Output the [x, y] coordinate of the center of the cell containing the given text.  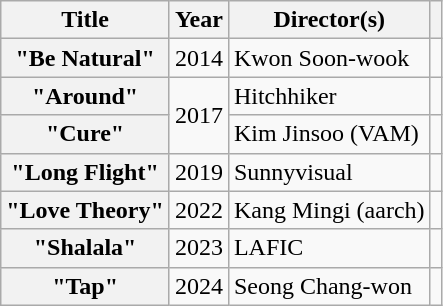
2023 [198, 248]
Kwon Soon-wook [329, 58]
Hitchhiker [329, 96]
LAFIC [329, 248]
2024 [198, 286]
"Around" [86, 96]
Kim Jinsoo (VAM) [329, 134]
Year [198, 20]
2019 [198, 172]
2017 [198, 115]
"Long Flight" [86, 172]
Sunnyvisual [329, 172]
Director(s) [329, 20]
"Love Theory" [86, 210]
"Shalala" [86, 248]
"Be Natural" [86, 58]
"Cure" [86, 134]
"Tap" [86, 286]
2014 [198, 58]
Kang Mingi (aarch) [329, 210]
2022 [198, 210]
Seong Chang-won [329, 286]
Title [86, 20]
